Detect which cell encompasses the target text, then output its (x, y) center coordinate. 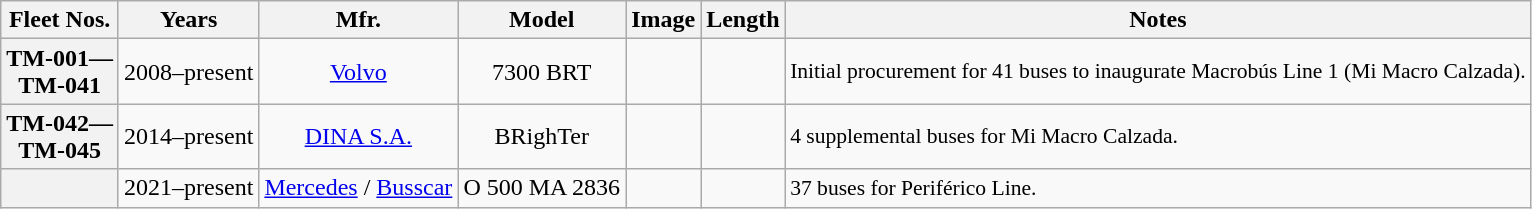
37 buses for Periférico Line. (1158, 188)
Initial procurement for 41 buses to inaugurate Macrobús Line 1 (Mi Macro Calzada). (1158, 72)
Notes (1158, 20)
2014–present (188, 136)
O 500 MA 2836 (542, 188)
7300 BRT (542, 72)
DINA S.A. (358, 136)
Mercedes / Busscar (358, 188)
Model (542, 20)
2021–present (188, 188)
Years (188, 20)
Length (743, 20)
Image (664, 20)
4 supplemental buses for Mi Macro Calzada. (1158, 136)
Volvo (358, 72)
TM-042—TM-045 (60, 136)
TM-001—TM-041 (60, 72)
2008–present (188, 72)
Fleet Nos. (60, 20)
Mfr. (358, 20)
BRighTer (542, 136)
